Search for the cell housing the specified text and yield its [X, Y] center coordinate. 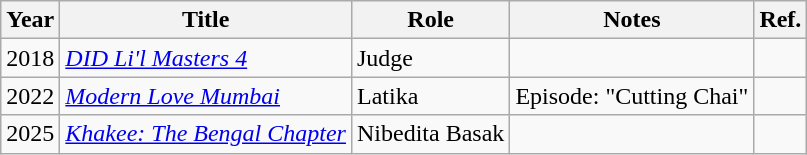
Ref. [780, 20]
DID Li'l Masters 4 [206, 58]
2018 [30, 58]
Episode: "Cutting Chai" [632, 96]
Modern Love Mumbai [206, 96]
Title [206, 20]
Nibedita Basak [430, 134]
Year [30, 20]
2025 [30, 134]
Notes [632, 20]
Khakee: The Bengal Chapter [206, 134]
Role [430, 20]
2022 [30, 96]
Latika [430, 96]
Judge [430, 58]
